Pinpoint the cell where the given text exists, returning its (X, Y) midpoint coordinate. 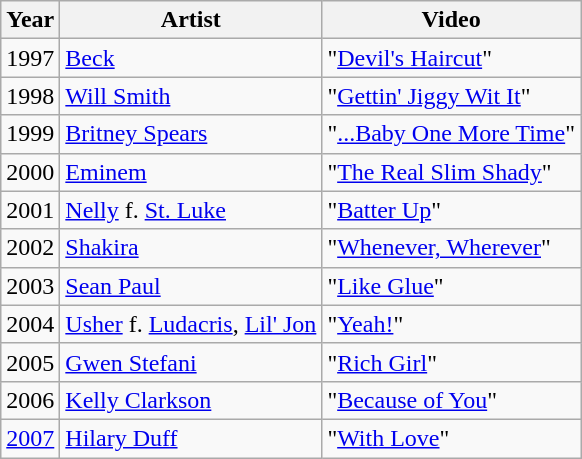
Artist (191, 20)
"...Baby One More Time" (452, 134)
1999 (30, 134)
2006 (30, 400)
Beck (191, 58)
2000 (30, 172)
"With Love" (452, 438)
Shakira (191, 248)
Sean Paul (191, 286)
1997 (30, 58)
"The Real Slim Shady" (452, 172)
2004 (30, 324)
Video (452, 20)
"Gettin' Jiggy Wit It" (452, 96)
Year (30, 20)
2002 (30, 248)
Will Smith (191, 96)
"Devil's Haircut" (452, 58)
Nelly f. St. Luke (191, 210)
"Like Glue" (452, 286)
2005 (30, 362)
Hilary Duff (191, 438)
"Whenever, Wherever" (452, 248)
"Yeah!" (452, 324)
"Because of You" (452, 400)
"Batter Up" (452, 210)
Britney Spears (191, 134)
Usher f. Ludacris, Lil' Jon (191, 324)
"Rich Girl" (452, 362)
Kelly Clarkson (191, 400)
2001 (30, 210)
Eminem (191, 172)
Gwen Stefani (191, 362)
1998 (30, 96)
2003 (30, 286)
2007 (30, 438)
